Find where the given text appears and provide that cell's center as [X, Y] coordinate. 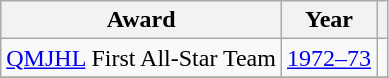
Award [142, 20]
Year [328, 20]
QMJHL First All-Star Team [142, 58]
1972–73 [328, 58]
